Search for the cell housing the specified text and yield its [x, y] center coordinate. 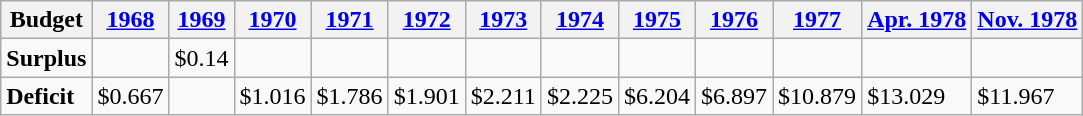
Deficit [46, 96]
1974 [580, 20]
1971 [350, 20]
$1.786 [350, 96]
1970 [272, 20]
Budget [46, 20]
Apr. 1978 [917, 20]
1976 [734, 20]
1969 [202, 20]
Surplus [46, 58]
1977 [818, 20]
1975 [656, 20]
1972 [426, 20]
$6.204 [656, 96]
$2.211 [503, 96]
$0.14 [202, 58]
$13.029 [917, 96]
$11.967 [1028, 96]
1973 [503, 20]
$1.901 [426, 96]
Nov. 1978 [1028, 20]
1968 [130, 20]
$2.225 [580, 96]
$0.667 [130, 96]
$1.016 [272, 96]
$6.897 [734, 96]
$10.879 [818, 96]
